Return [x, y] of the center of cell containing provided text 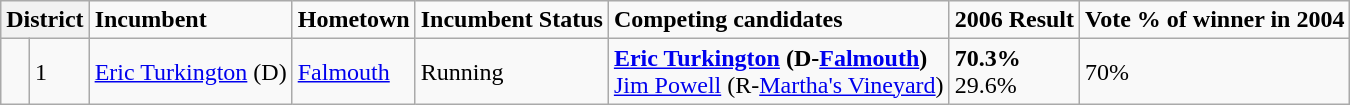
2006 Result [1014, 20]
Falmouth [354, 72]
1 [59, 72]
Hometown [354, 20]
70.3% 29.6% [1014, 72]
Incumbent Status [512, 20]
District [45, 20]
Competing candidates [778, 20]
Eric Turkington (D) [190, 72]
70% [1215, 72]
Running [512, 72]
Eric Turkington (D-Falmouth) Jim Powell (R-Martha's Vineyard) [778, 72]
Incumbent [190, 20]
Vote % of winner in 2004 [1215, 20]
